Return the (x, y) coordinate for the center point of the cell that contains the specified text.  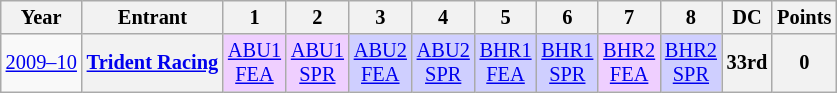
BHR1SPR (567, 63)
7 (629, 17)
ABU1SPR (318, 63)
5 (506, 17)
0 (804, 63)
ABU1FEA (254, 63)
2009–10 (42, 63)
DC (747, 17)
BHR2SPR (691, 63)
BHR1FEA (506, 63)
6 (567, 17)
1 (254, 17)
3 (380, 17)
Trident Racing (152, 63)
2 (318, 17)
ABU2FEA (380, 63)
8 (691, 17)
BHR2FEA (629, 63)
Entrant (152, 17)
Points (804, 17)
Year (42, 17)
33rd (747, 63)
ABU2SPR (444, 63)
4 (444, 17)
